Search for the cell housing the specified text and yield its [X, Y] center coordinate. 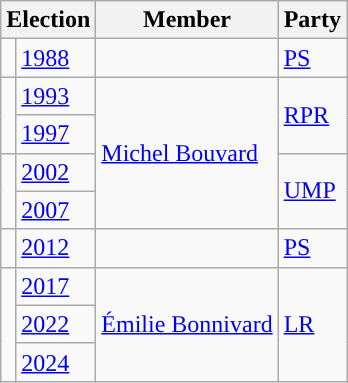
Michel Bouvard [187, 153]
RPR [312, 115]
2007 [56, 210]
LR [312, 324]
1997 [56, 134]
Party [312, 20]
1993 [56, 96]
2002 [56, 172]
Member [187, 20]
Election [48, 20]
2024 [56, 362]
UMP [312, 191]
2012 [56, 248]
Émilie Bonnivard [187, 324]
2022 [56, 324]
2017 [56, 286]
1988 [56, 58]
